Pinpoint the cell where the given text exists, returning its [X, Y] midpoint coordinate. 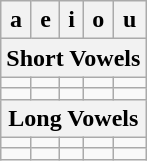
Short Vowels [74, 58]
u [130, 20]
Long Vowels [74, 118]
o [98, 20]
e [46, 20]
a [16, 20]
i [72, 20]
